Scan for the cell matching the given text and deliver its (x, y) coordinate at center. 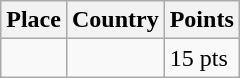
15 pts (202, 58)
Place (34, 20)
Country (115, 20)
Points (202, 20)
